Determine the [X, Y] coordinate at the center of the cell enclosing the given text.  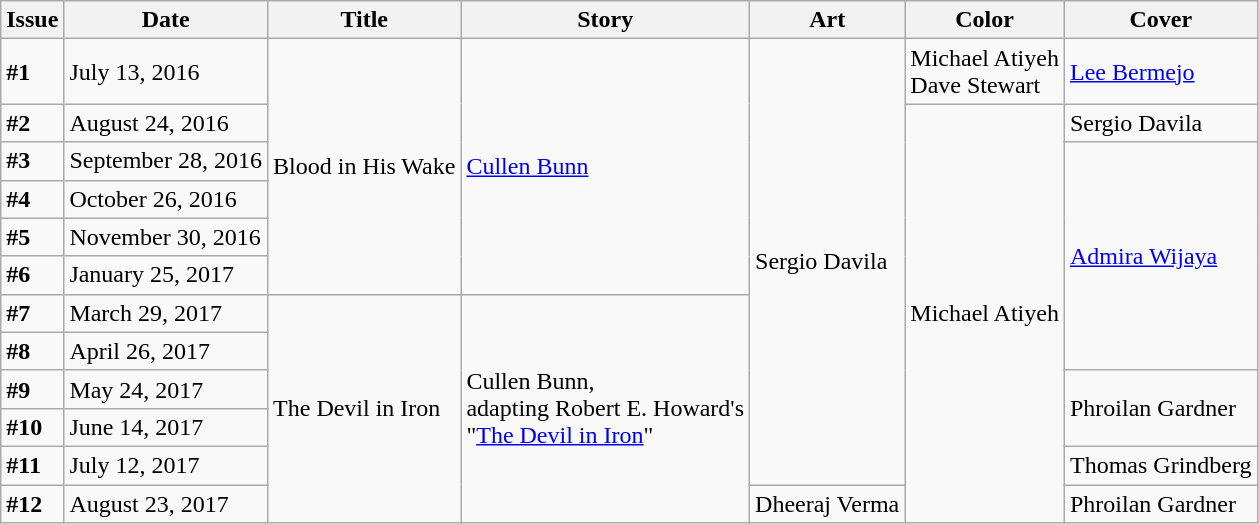
September 28, 2016 [166, 161]
#3 [32, 161]
July 12, 2017 [166, 465]
Issue [32, 20]
Title [364, 20]
Lee Bermejo [1160, 72]
Art [828, 20]
May 24, 2017 [166, 389]
Cullen Bunn,adapting Robert E. Howard's"The Devil in Iron" [606, 408]
#4 [32, 199]
#6 [32, 275]
August 24, 2016 [166, 123]
Michael Atiyeh [985, 314]
Blood in His Wake [364, 166]
Thomas Grindberg [1160, 465]
July 13, 2016 [166, 72]
Story [606, 20]
#5 [32, 237]
#1 [32, 72]
#10 [32, 427]
August 23, 2017 [166, 503]
Color [985, 20]
Admira Wijaya [1160, 256]
#7 [32, 313]
#11 [32, 465]
Date [166, 20]
April 26, 2017 [166, 351]
January 25, 2017 [166, 275]
Michael AtiyehDave Stewart [985, 72]
The Devil in Iron [364, 408]
November 30, 2016 [166, 237]
Cover [1160, 20]
October 26, 2016 [166, 199]
#2 [32, 123]
Dheeraj Verma [828, 503]
#9 [32, 389]
June 14, 2017 [166, 427]
#12 [32, 503]
Cullen Bunn [606, 166]
March 29, 2017 [166, 313]
#8 [32, 351]
